Determine the (x, y) coordinate at the center of the cell enclosing the given text.  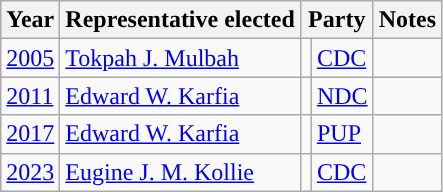
2023 (30, 172)
2011 (30, 96)
2005 (30, 58)
Eugine J. M. Kollie (180, 172)
Representative elected (180, 20)
NDC (342, 96)
Party (336, 20)
PUP (342, 134)
Tokpah J. Mulbah (180, 58)
2017 (30, 134)
Notes (407, 20)
Year (30, 20)
